Detect which cell encompasses the target text, then output its (X, Y) center coordinate. 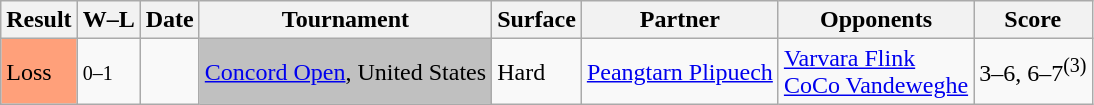
Opponents (876, 20)
3–6, 6–7(3) (1033, 72)
0–1 (108, 72)
Tournament (345, 20)
Varvara Flink CoCo Vandeweghe (876, 72)
Score (1033, 20)
Concord Open, United States (345, 72)
W–L (108, 20)
Result (39, 20)
Loss (39, 72)
Date (170, 20)
Hard (537, 72)
Peangtarn Plipuech (680, 72)
Partner (680, 20)
Surface (537, 20)
